Output the [X, Y] coordinate of the center of the cell containing the given text.  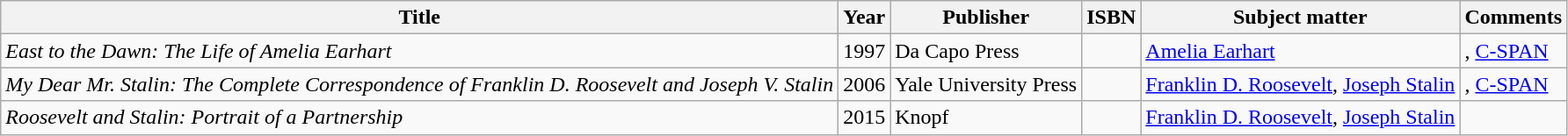
Comments [1514, 18]
Subject matter [1301, 18]
Year [865, 18]
Publisher [986, 18]
1997 [865, 51]
Yale University Press [986, 84]
2006 [865, 84]
2015 [865, 118]
Title [420, 18]
Knopf [986, 118]
Roosevelt and Stalin: Portrait of a Partnership [420, 118]
Da Capo Press [986, 51]
Amelia Earhart [1301, 51]
ISBN [1111, 18]
My Dear Mr. Stalin: The Complete Correspondence of Franklin D. Roosevelt and Joseph V. Stalin [420, 84]
East to the Dawn: The Life of Amelia Earhart [420, 51]
